Return the (X, Y) coordinate for the center point of the cell that contains the specified text.  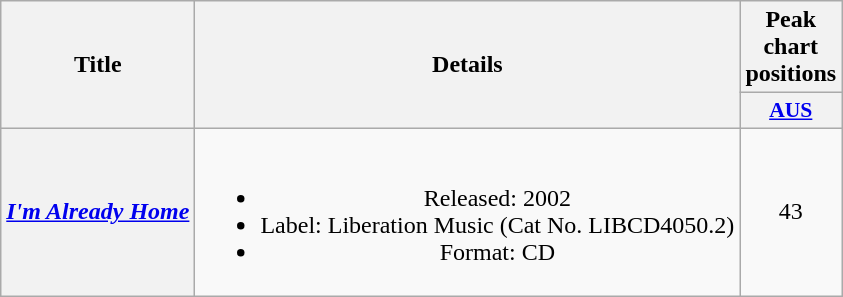
AUS (791, 111)
Peak chart positions (791, 47)
Released: 2002Label: Liberation Music (Cat No. LIBCD4050.2)Format: CD (468, 212)
I'm Already Home (98, 212)
Details (468, 65)
43 (791, 212)
Title (98, 65)
